Capture the cell that displays the provided text and extract its (X, Y) central coordinate. 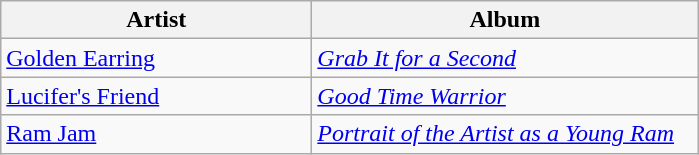
Lucifer's Friend (156, 96)
Grab It for a Second (505, 58)
Good Time Warrior (505, 96)
Portrait of the Artist as a Young Ram (505, 134)
Album (505, 20)
Artist (156, 20)
Golden Earring (156, 58)
Ram Jam (156, 134)
